Search for the cell housing the specified text and yield its [X, Y] center coordinate. 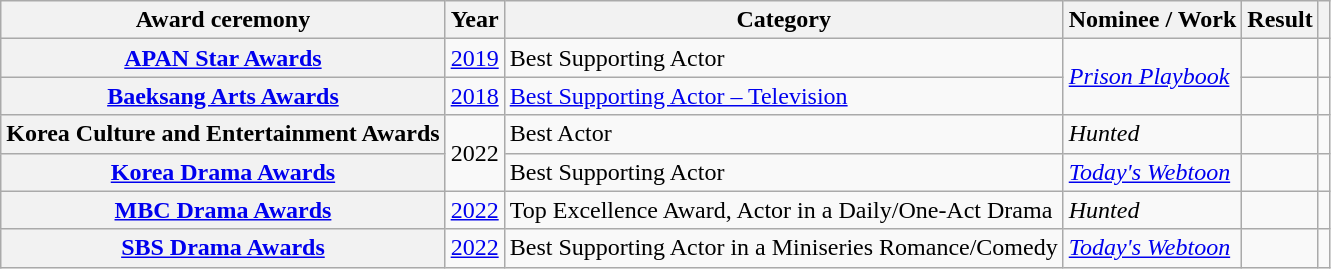
2019 [474, 58]
Nominee / Work [1152, 20]
2018 [474, 96]
APAN Star Awards [223, 58]
Prison Playbook [1152, 77]
Best Supporting Actor in a Miniseries Romance/Comedy [784, 248]
Best Supporting Actor – Television [784, 96]
Korea Drama Awards [223, 172]
Top Excellence Award, Actor in a Daily/One-Act Drama [784, 210]
Category [784, 20]
Best Actor [784, 134]
Baeksang Arts Awards [223, 96]
Result [1280, 20]
Award ceremony [223, 20]
Korea Culture and Entertainment Awards [223, 134]
MBC Drama Awards [223, 210]
Year [474, 20]
SBS Drama Awards [223, 248]
